Capture the cell that displays the provided text and extract its [x, y] central coordinate. 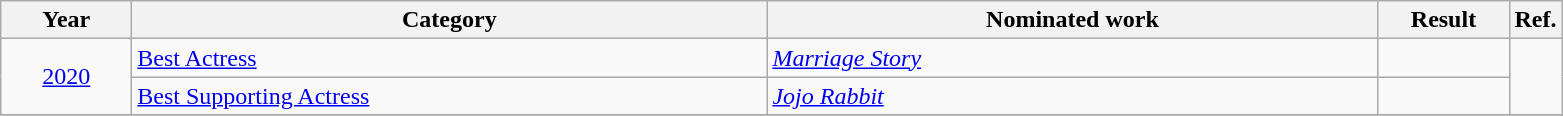
Best Actress [450, 58]
Result [1444, 20]
2020 [66, 77]
Best Supporting Actress [450, 96]
Nominated work [1072, 20]
Ref. [1536, 20]
Category [450, 20]
Year [66, 20]
Jojo Rabbit [1072, 96]
Marriage Story [1072, 58]
